Identify which cell holds the provided text, then report its (X, Y) central coordinate. 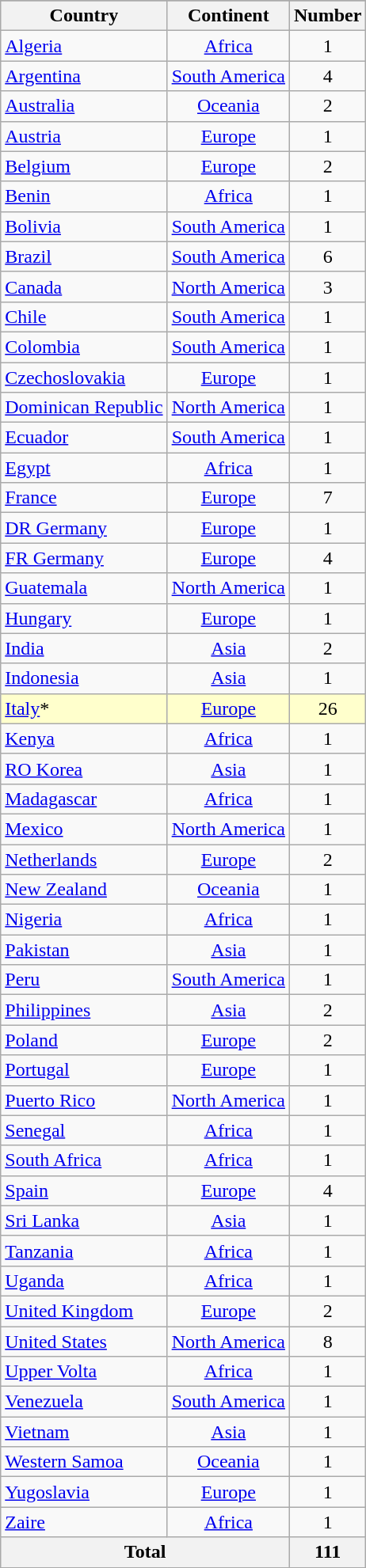
Canada (84, 287)
Country (84, 16)
Brazil (84, 256)
Belgium (84, 166)
Sri Lanka (84, 1221)
Indonesia (84, 678)
United Kingdom (84, 1311)
Uganda (84, 1281)
Bolivia (84, 226)
DR Germany (84, 528)
France (84, 498)
Upper Volta (84, 1372)
Australia (84, 106)
Dominican Republic (84, 408)
Austria (84, 136)
3 (327, 287)
Senegal (84, 1130)
6 (327, 256)
111 (327, 1552)
Total (146, 1552)
8 (327, 1342)
Netherlands (84, 859)
Colombia (84, 347)
Peru (84, 980)
Western Samoa (84, 1462)
Ecuador (84, 438)
India (84, 648)
Continent (228, 16)
Vietnam (84, 1432)
Poland (84, 1040)
7 (327, 498)
Chile (84, 317)
Algeria (84, 46)
Kenya (84, 738)
Mexico (84, 829)
Portugal (84, 1070)
Czechoslovakia (84, 378)
Puerto Rico (84, 1100)
Number (327, 16)
Hungary (84, 618)
Benin (84, 196)
Italy* (84, 708)
26 (327, 708)
Yugoslavia (84, 1492)
Nigeria (84, 920)
Egypt (84, 468)
South Africa (84, 1160)
Zaire (84, 1522)
Pakistan (84, 950)
Guatemala (84, 588)
Madagascar (84, 799)
Tanzania (84, 1251)
Philippines (84, 1010)
Venezuela (84, 1402)
FR Germany (84, 558)
United States (84, 1342)
Argentina (84, 76)
New Zealand (84, 890)
Spain (84, 1190)
RO Korea (84, 769)
